Locate the cell with the specified text and output its [x, y] center coordinate. 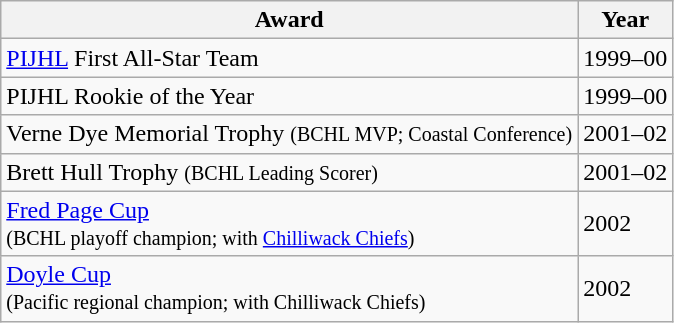
PIJHL First All-Star Team [290, 58]
Year [626, 20]
Doyle Cup (Pacific regional champion; with Chilliwack Chiefs) [290, 288]
PIJHL Rookie of the Year [290, 96]
Brett Hull Trophy (BCHL Leading Scorer) [290, 172]
Award [290, 20]
Fred Page Cup (BCHL playoff champion; with Chilliwack Chiefs) [290, 224]
Verne Dye Memorial Trophy (BCHL MVP; Coastal Conference) [290, 134]
